For the text-containing cell, return its midpoint in (x, y) coordinate format. 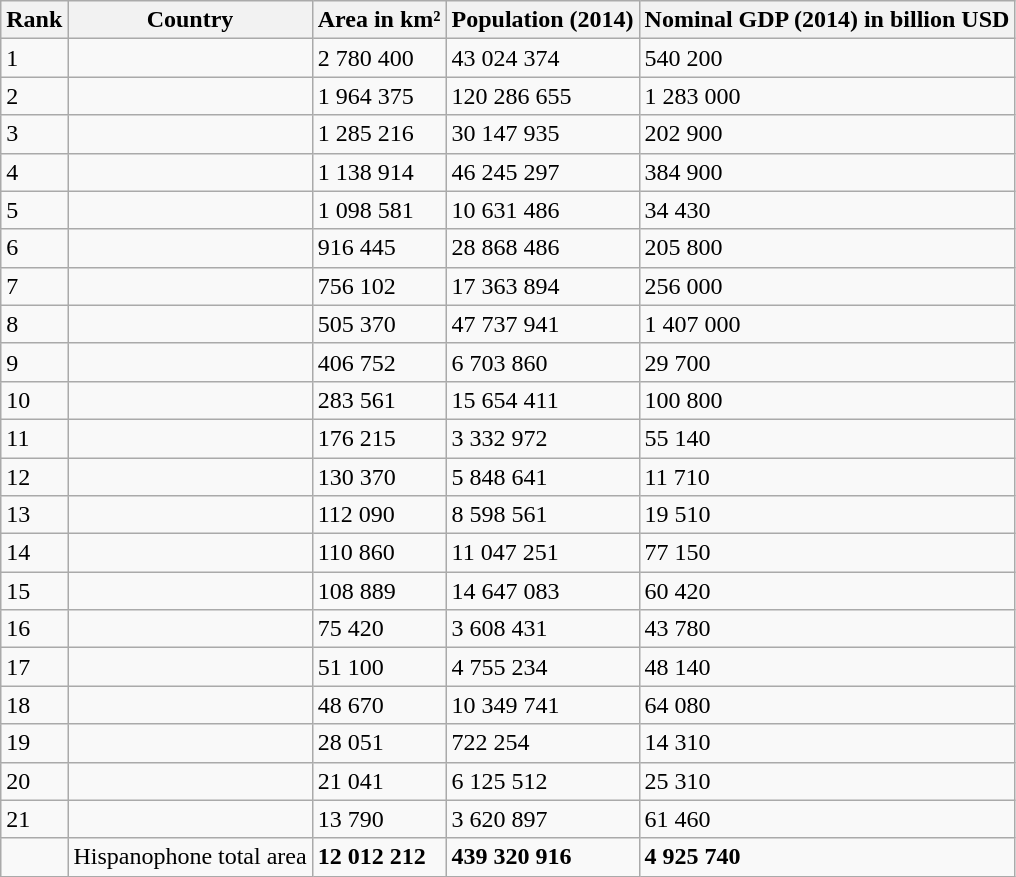
12 012 212 (379, 857)
7 (34, 286)
60 420 (827, 591)
1 098 581 (379, 210)
916 445 (379, 248)
8 (34, 324)
46 245 297 (542, 172)
13 (34, 515)
64 080 (827, 705)
384 900 (827, 172)
100 800 (827, 400)
11 (34, 438)
48 140 (827, 667)
Hispanophone total area (190, 857)
16 (34, 629)
Rank (34, 20)
77 150 (827, 553)
28 868 486 (542, 248)
756 102 (379, 286)
Country (190, 20)
5 (34, 210)
3 332 972 (542, 438)
1 283 000 (827, 96)
34 430 (827, 210)
1 138 914 (379, 172)
1 407 000 (827, 324)
25 310 (827, 781)
8 598 561 (542, 515)
61 460 (827, 819)
108 889 (379, 591)
256 000 (827, 286)
283 561 (379, 400)
19 510 (827, 515)
6 125 512 (542, 781)
202 900 (827, 134)
4 755 234 (542, 667)
110 860 (379, 553)
112 090 (379, 515)
75 420 (379, 629)
3 620 897 (542, 819)
14 (34, 553)
21 041 (379, 781)
9 (34, 362)
20 (34, 781)
1 285 216 (379, 134)
28 051 (379, 743)
43 780 (827, 629)
14 647 083 (542, 591)
4 925 740 (827, 857)
2 780 400 (379, 58)
15 654 411 (542, 400)
10 631 486 (542, 210)
17 (34, 667)
29 700 (827, 362)
30 147 935 (542, 134)
6 703 860 (542, 362)
10 (34, 400)
6 (34, 248)
47 737 941 (542, 324)
Area in km² (379, 20)
130 370 (379, 477)
14 310 (827, 743)
11 047 251 (542, 553)
406 752 (379, 362)
5 848 641 (542, 477)
19 (34, 743)
12 (34, 477)
43 024 374 (542, 58)
540 200 (827, 58)
1 964 375 (379, 96)
21 (34, 819)
176 215 (379, 438)
13 790 (379, 819)
17 363 894 (542, 286)
18 (34, 705)
3 608 431 (542, 629)
120 286 655 (542, 96)
11 710 (827, 477)
439 320 916 (542, 857)
51 100 (379, 667)
722 254 (542, 743)
4 (34, 172)
55 140 (827, 438)
205 800 (827, 248)
2 (34, 96)
15 (34, 591)
3 (34, 134)
505 370 (379, 324)
10 349 741 (542, 705)
1 (34, 58)
48 670 (379, 705)
Population (2014) (542, 20)
Nominal GDP (2014) in billion USD (827, 20)
